Determine the [x, y] coordinate at the center of the cell enclosing the given text.  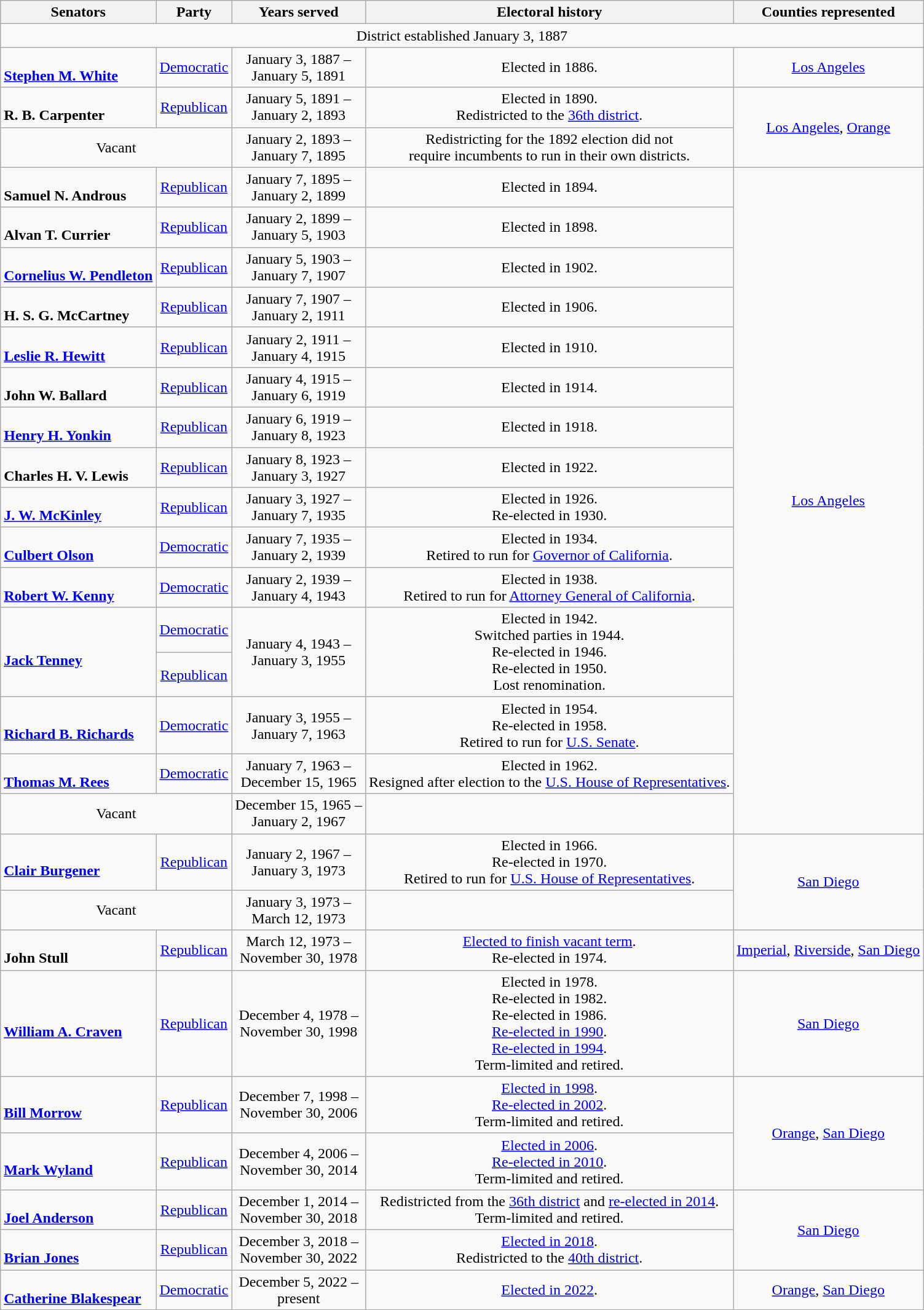
Elected in 1978. Re-elected in 1982. Re-elected in 1986. Re-elected in 1990. Re-elected in 1994. Term-limited and retired. [550, 1023]
January 5, 1891 – January 2, 1893 [299, 107]
January 7, 1963 – December 15, 1965 [299, 773]
January 3, 1973 – March 12, 1973 [299, 910]
Party [194, 12]
Robert W. Kenny [79, 588]
Imperial, Riverside, San Diego [829, 950]
January 2, 1939 – January 4, 1943 [299, 588]
Years served [299, 12]
January 2, 1911 – January 4, 1915 [299, 347]
January 5, 1903 – January 7, 1907 [299, 267]
Joel Anderson [79, 1210]
Elected in 1894. [550, 187]
December 7, 1998 – November 30, 2006 [299, 1105]
Catherine Blakespear [79, 1290]
December 4, 2006 – November 30, 2014 [299, 1161]
December 15, 1965 – January 2, 1967 [299, 814]
J. W. McKinley [79, 508]
Elected in 1898. [550, 227]
Elected in 1966. Re-elected in 1970. Retired to run for U.S. House of Representatives. [550, 862]
Elected in 1942. Switched parties in 1944. Re-elected in 1946. Re-elected in 1950. Lost renomination. [550, 652]
Clair Burgener [79, 862]
January 7, 1895 – January 2, 1899 [299, 187]
Cornelius W. Pendleton [79, 267]
January 2, 1967 – January 3, 1973 [299, 862]
Elected in 1902. [550, 267]
January 7, 1935 – January 2, 1939 [299, 547]
January 4, 1943 – January 3, 1955 [299, 652]
December 5, 2022 – present [299, 1290]
Richard B. Richards [79, 725]
Elected in 1934. Retired to run for Governor of California. [550, 547]
December 3, 2018 – November 30, 2022 [299, 1249]
Henry H. Yonkin [79, 427]
Elected in 1962. Resigned after election to the U.S. House of Representatives. [550, 773]
Elected in 1890. Redistricted to the 36th district. [550, 107]
Elected in 1910. [550, 347]
Elected in 1918. [550, 427]
Elected in 1914. [550, 387]
John Stull [79, 950]
January 3, 1927 – January 7, 1935 [299, 508]
Elected in 2022. [550, 1290]
January 2, 1893 – January 7, 1895 [299, 148]
Elected in 1886. [550, 68]
Culbert Olson [79, 547]
Charles H. V. Lewis [79, 467]
Elected in 1926. Re-elected in 1930. [550, 508]
William A. Craven [79, 1023]
January 6, 1919 – January 8, 1923 [299, 427]
January 3, 1887 – January 5, 1891 [299, 68]
Elected in 2006. Re-elected in 2010. Term-limited and retired. [550, 1161]
Elected in 1938. Retired to run for Attorney General of California. [550, 588]
Senators [79, 12]
January 2, 1899 – January 5, 1903 [299, 227]
Elected in 1906. [550, 307]
Elected in 1922. [550, 467]
January 8, 1923 – January 3, 1927 [299, 467]
Mark Wyland [79, 1161]
District established January 3, 1887 [462, 36]
Elected in 2018. Redistricted to the 40th district. [550, 1249]
Bill Morrow [79, 1105]
Stephen M. White [79, 68]
Leslie R. Hewitt [79, 347]
January 4, 1915 – January 6, 1919 [299, 387]
December 1, 2014 – November 30, 2018 [299, 1210]
Elected in 1998. Re-elected in 2002. Term-limited and retired. [550, 1105]
H. S. G. McCartney [79, 307]
Redistricted from the 36th district and re-elected in 2014. Term-limited and retired. [550, 1210]
Redistricting for the 1892 election did not require incumbents to run in their own districts. [550, 148]
March 12, 1973 – November 30, 1978 [299, 950]
January 7, 1907 – January 2, 1911 [299, 307]
Samuel N. Androus [79, 187]
Electoral history [550, 12]
Elected to finish vacant term. Re-elected in 1974. [550, 950]
Brian Jones [79, 1249]
December 4, 1978 – November 30, 1998 [299, 1023]
January 3, 1955 – January 7, 1963 [299, 725]
Alvan T. Currier [79, 227]
Counties represented [829, 12]
R. B. Carpenter [79, 107]
Los Angeles, Orange [829, 127]
Jack Tenney [79, 652]
Thomas M. Rees [79, 773]
Elected in 1954. Re-elected in 1958. Retired to run for U.S. Senate. [550, 725]
John W. Ballard [79, 387]
